Extract the [X, Y] coordinate from the center of the cell holding the provided text.  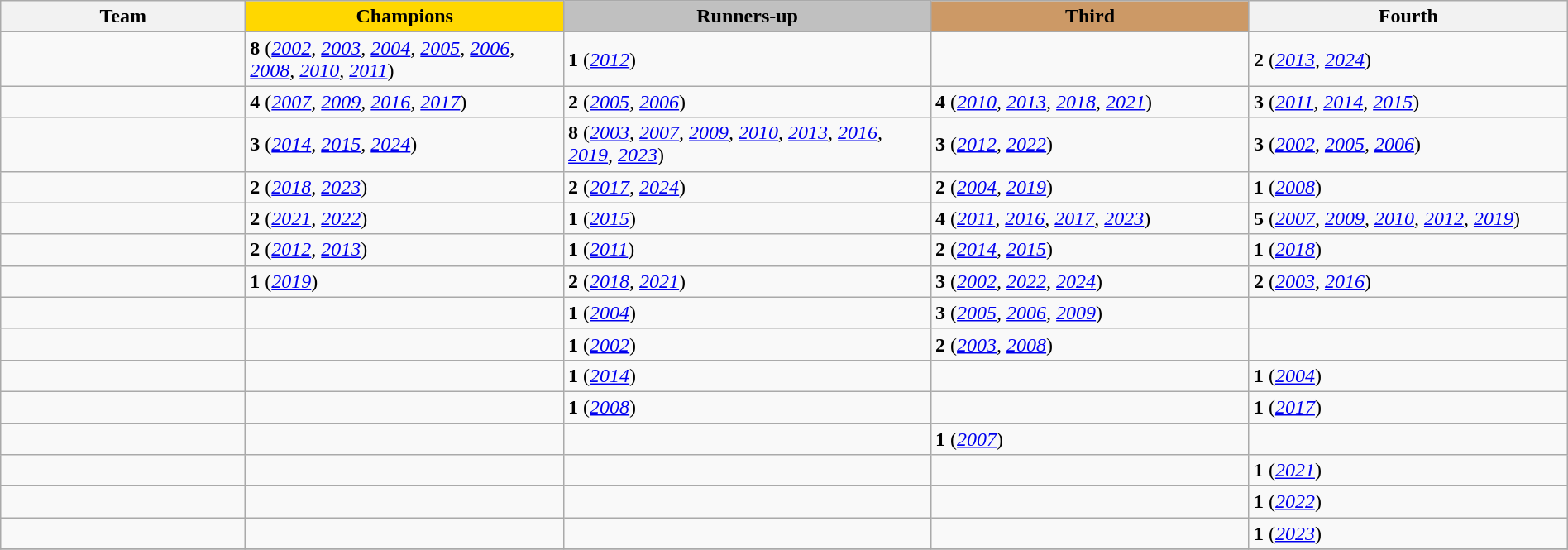
3 (2014, 2015, 2024) [405, 144]
3 (2002, 2005, 2006) [1408, 144]
Team [123, 17]
2 (2017, 2024) [748, 187]
3 (2012, 2022) [1090, 144]
1 (2022) [1408, 502]
1 (2018) [1408, 250]
Runners-up [748, 17]
1 (2002) [748, 344]
1 (2007) [1090, 439]
2 (2021, 2022) [405, 218]
3 (2005, 2006, 2009) [1090, 313]
2 (2004, 2019) [1090, 187]
Fourth [1408, 17]
2 (2018, 2023) [405, 187]
1 (2012) [748, 60]
3 (2002, 2022, 2024) [1090, 281]
1 (2015) [748, 218]
2 (2013, 2024) [1408, 60]
1 (2023) [1408, 533]
1 (2019) [405, 281]
2 (2014, 2015) [1090, 250]
4 (2007, 2009, 2016, 2017) [405, 102]
4 (2011, 2016, 2017, 2023) [1090, 218]
8 (2003, 2007, 2009, 2010, 2013, 2016, 2019, 2023) [748, 144]
1 (2011) [748, 250]
5 (2007, 2009, 2010, 2012, 2019) [1408, 218]
2 (2005, 2006) [748, 102]
1 (2021) [1408, 471]
2 (2018, 2021) [748, 281]
1 (2017) [1408, 407]
Third [1090, 17]
Champions [405, 17]
1 (2014) [748, 375]
2 (2003, 2008) [1090, 344]
8 (2002, 2003, 2004, 2005, 2006, 2008, 2010, 2011) [405, 60]
2 (2012, 2013) [405, 250]
3 (2011, 2014, 2015) [1408, 102]
2 (2003, 2016) [1408, 281]
4 (2010, 2013, 2018, 2021) [1090, 102]
